From the cell containing the given text, extract its center point as (X, Y) coordinate. 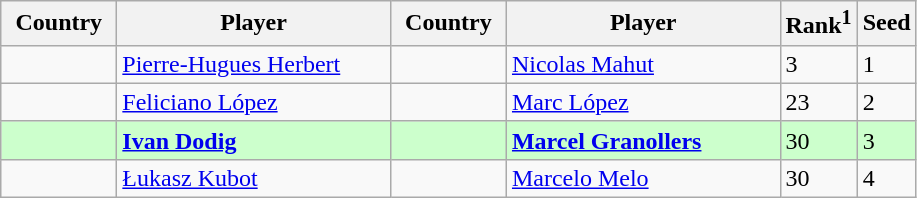
4 (886, 178)
Feliciano López (254, 102)
Seed (886, 24)
Marcel Granollers (643, 140)
Pierre-Hugues Herbert (254, 64)
Ivan Dodig (254, 140)
Łukasz Kubot (254, 178)
Nicolas Mahut (643, 64)
2 (886, 102)
Marc López (643, 102)
1 (886, 64)
Rank1 (818, 24)
23 (818, 102)
Marcelo Melo (643, 178)
